Capture the cell that displays the provided text and extract its [X, Y] central coordinate. 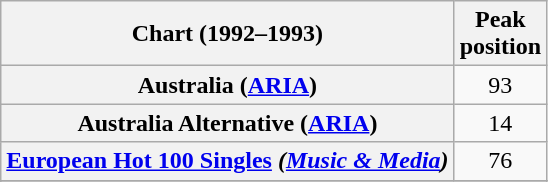
76 [500, 161]
Chart (1992–1993) [228, 34]
14 [500, 123]
Australia (ARIA) [228, 85]
European Hot 100 Singles (Music & Media) [228, 161]
93 [500, 85]
Peakposition [500, 34]
Australia Alternative (ARIA) [228, 123]
